Search for the cell housing the specified text and yield its (X, Y) center coordinate. 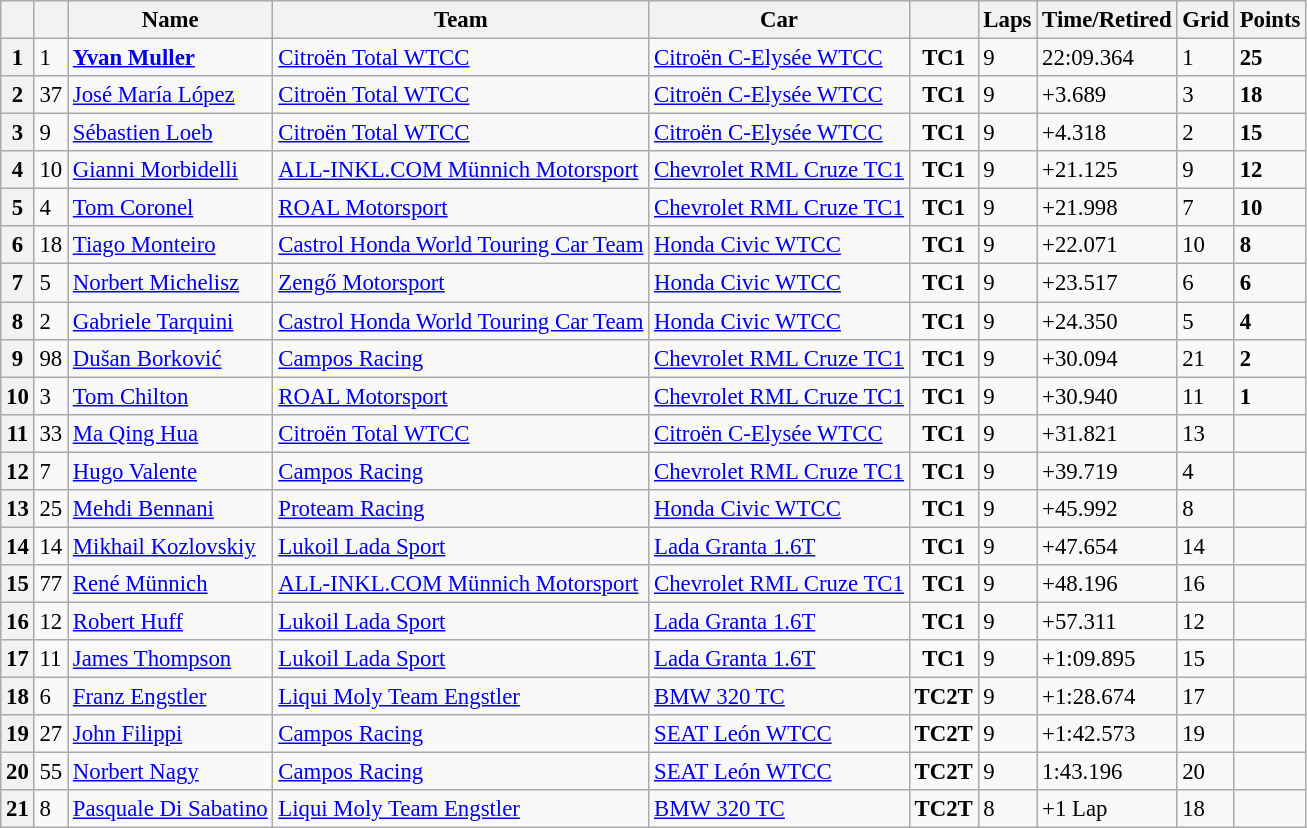
Tiago Monteiro (170, 245)
22:09.364 (1107, 58)
John Filippi (170, 734)
Robert Huff (170, 621)
1:43.196 (1107, 772)
James Thompson (170, 659)
+30.094 (1107, 358)
+39.719 (1107, 471)
Franz Engstler (170, 697)
98 (50, 358)
+1:42.573 (1107, 734)
Tom Coronel (170, 208)
Gianni Morbidelli (170, 170)
+21.125 (1107, 170)
Name (170, 20)
Car (780, 20)
Zengő Motorsport (461, 283)
Tom Chilton (170, 396)
+30.940 (1107, 396)
Laps (1008, 20)
Dušan Borković (170, 358)
José María López (170, 95)
33 (50, 433)
René Münnich (170, 584)
Proteam Racing (461, 509)
+3.689 (1107, 95)
+21.998 (1107, 208)
Sébastien Loeb (170, 133)
Ma Qing Hua (170, 433)
Gabriele Tarquini (170, 321)
Yvan Muller (170, 58)
55 (50, 772)
+4.318 (1107, 133)
+1:09.895 (1107, 659)
Team (461, 20)
+57.311 (1107, 621)
27 (50, 734)
+22.071 (1107, 245)
Mikhail Kozlovskiy (170, 546)
Time/Retired (1107, 20)
+1 Lap (1107, 809)
37 (50, 95)
+48.196 (1107, 584)
Pasquale Di Sabatino (170, 809)
Norbert Nagy (170, 772)
+45.992 (1107, 509)
Norbert Michelisz (170, 283)
+47.654 (1107, 546)
77 (50, 584)
+24.350 (1107, 321)
+31.821 (1107, 433)
+23.517 (1107, 283)
Grid (1206, 20)
Points (1270, 20)
Mehdi Bennani (170, 509)
Hugo Valente (170, 471)
+1:28.674 (1107, 697)
